For the text-containing cell, return its midpoint in [X, Y] coordinate format. 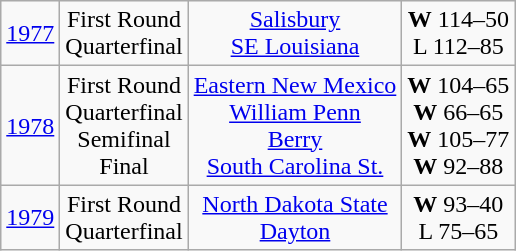
North Dakota StateDayton [295, 218]
SalisburySE Louisiana [295, 34]
W 114–50L 112–85 [458, 34]
First RoundQuarterfinalSemifinalFinal [124, 126]
W 104–65W 66–65W 105–77W 92–88 [458, 126]
W 93–40L 75–65 [458, 218]
1977 [30, 34]
1979 [30, 218]
1978 [30, 126]
Eastern New MexicoWilliam PennBerrySouth Carolina St. [295, 126]
